Return the (X, Y) coordinate for the center point of the cell that contains the specified text.  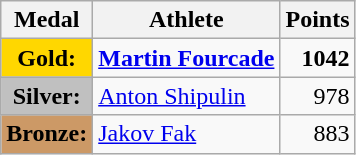
Martin Fourcade (186, 58)
Points (318, 20)
Bronze: (47, 134)
Medal (47, 20)
883 (318, 134)
Anton Shipulin (186, 96)
Jakov Fak (186, 134)
Gold: (47, 58)
1042 (318, 58)
Silver: (47, 96)
978 (318, 96)
Athlete (186, 20)
